Return the (X, Y) coordinate for the center point of the cell that contains the specified text.  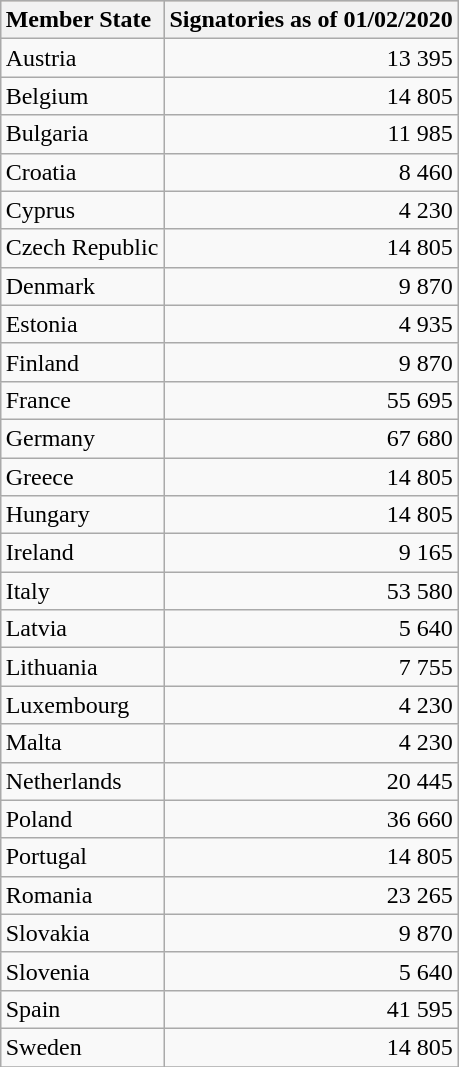
Slovakia (82, 933)
Slovenia (82, 971)
11 985 (311, 134)
7 755 (311, 667)
Finland (82, 362)
Croatia (82, 172)
Belgium (82, 96)
Member State (82, 20)
Luxembourg (82, 705)
Malta (82, 743)
Signatories as of 01/02/2020 (311, 20)
Poland (82, 819)
9 165 (311, 553)
Italy (82, 591)
France (82, 400)
55 695 (311, 400)
Hungary (82, 515)
23 265 (311, 895)
Portugal (82, 857)
4 935 (311, 324)
67 680 (311, 438)
Lithuania (82, 667)
Denmark (82, 286)
41 595 (311, 1009)
36 660 (311, 819)
Romania (82, 895)
Greece (82, 477)
Czech Republic (82, 248)
Ireland (82, 553)
Sweden (82, 1047)
8 460 (311, 172)
Bulgaria (82, 134)
53 580 (311, 591)
20 445 (311, 781)
Cyprus (82, 210)
Austria (82, 58)
13 395 (311, 58)
Spain (82, 1009)
Estonia (82, 324)
Latvia (82, 629)
Germany (82, 438)
Netherlands (82, 781)
